Return [x, y] of the center of cell containing provided text 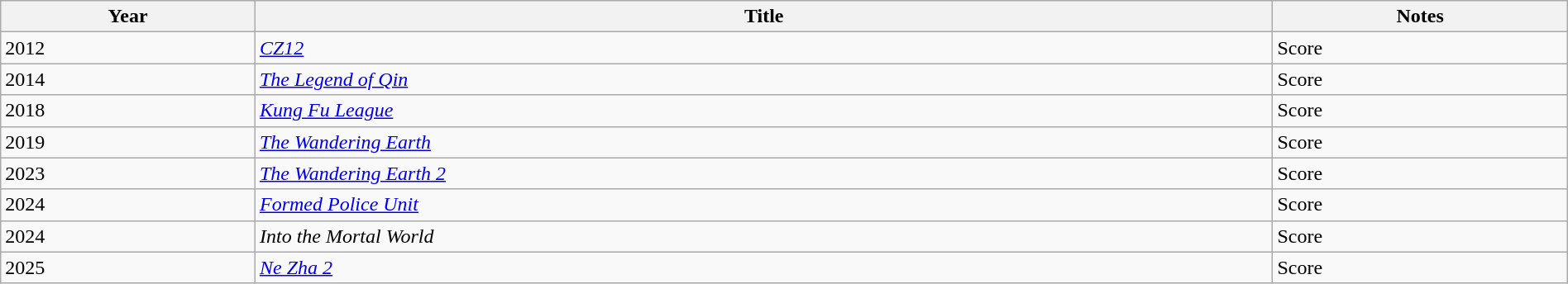
Formed Police Unit [763, 205]
Title [763, 17]
2025 [128, 267]
Into the Mortal World [763, 236]
2014 [128, 79]
The Legend of Qin [763, 79]
The Wandering Earth [763, 142]
Year [128, 17]
Ne Zha 2 [763, 267]
2019 [128, 142]
The Wandering Earth 2 [763, 173]
Kung Fu League [763, 111]
Notes [1420, 17]
2012 [128, 48]
CZ12 [763, 48]
2018 [128, 111]
2023 [128, 173]
